From the cell containing the given text, extract its center point as (x, y) coordinate. 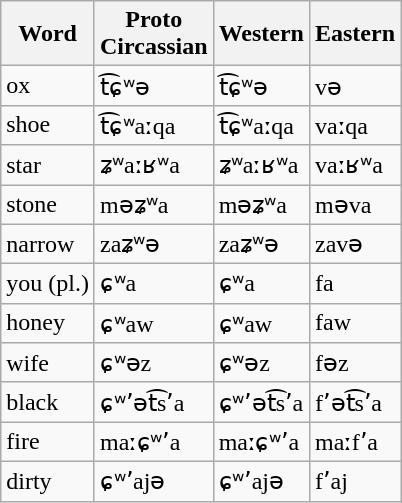
narrow (48, 244)
ox (48, 86)
wife (48, 363)
fire (48, 442)
məva (354, 204)
you (pl.) (48, 284)
Western (261, 34)
fəz (354, 363)
shoe (48, 125)
vaːqa (354, 125)
stone (48, 204)
fʼaj (354, 481)
honey (48, 323)
ProtoCircassian (154, 34)
black (48, 402)
Eastern (354, 34)
fʼət͡sʼa (354, 402)
və (354, 86)
fa (354, 284)
dirty (48, 481)
Word (48, 34)
zavə (354, 244)
faw (354, 323)
vaːʁʷa (354, 165)
maːfʼa (354, 442)
star (48, 165)
